For the text-containing cell, return its midpoint in (x, y) coordinate format. 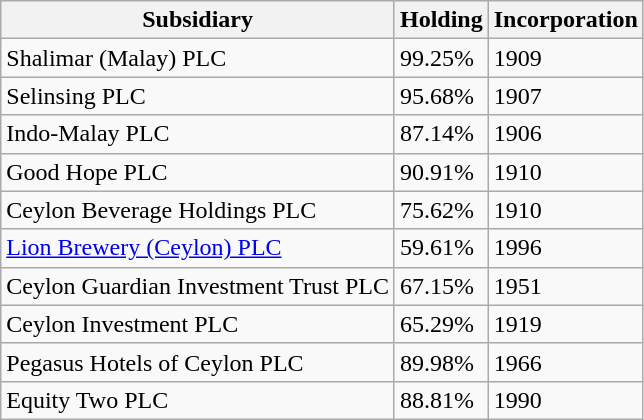
88.81% (441, 400)
99.25% (441, 58)
1909 (566, 58)
1996 (566, 248)
Equity Two PLC (198, 400)
Ceylon Investment PLC (198, 324)
95.68% (441, 96)
Lion Brewery (Ceylon) PLC (198, 248)
1966 (566, 362)
Selinsing PLC (198, 96)
Ceylon Guardian Investment Trust PLC (198, 286)
87.14% (441, 134)
1951 (566, 286)
1906 (566, 134)
Subsidiary (198, 20)
Ceylon Beverage Holdings PLC (198, 210)
Good Hope PLC (198, 172)
89.98% (441, 362)
1919 (566, 324)
Pegasus Hotels of Ceylon PLC (198, 362)
Holding (441, 20)
Indo-Malay PLC (198, 134)
75.62% (441, 210)
Incorporation (566, 20)
Shalimar (Malay) PLC (198, 58)
59.61% (441, 248)
67.15% (441, 286)
90.91% (441, 172)
1907 (566, 96)
65.29% (441, 324)
1990 (566, 400)
